Find where the given text appears and provide that cell's center as (X, Y) coordinate. 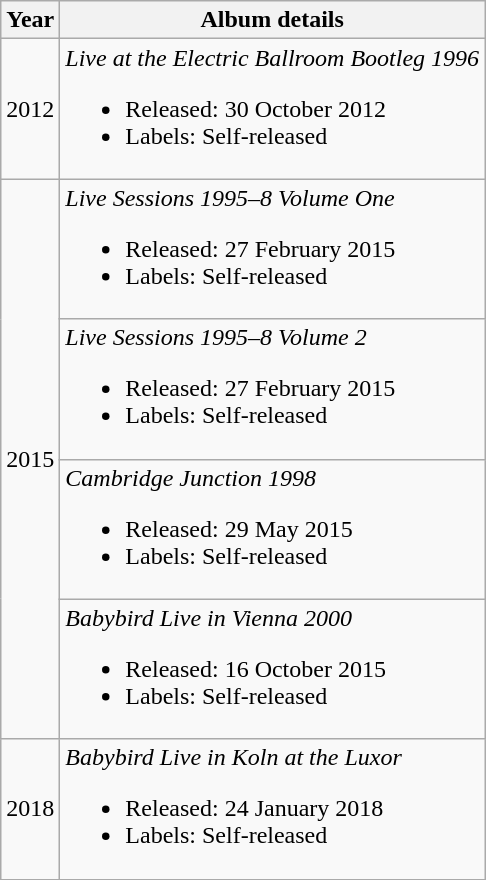
Live at the Electric Ballroom Bootleg 1996Released: 30 October 2012Labels: Self-released (272, 109)
Year (30, 20)
2018 (30, 809)
Babybird Live in Koln at the LuxorReleased: 24 January 2018Labels: Self-released (272, 809)
Album details (272, 20)
Cambridge Junction 1998Released: 29 May 2015Labels: Self-released (272, 529)
2015 (30, 459)
2012 (30, 109)
Live Sessions 1995–8 Volume OneReleased: 27 February 2015Labels: Self-released (272, 249)
Babybird Live in Vienna 2000Released: 16 October 2015Labels: Self-released (272, 669)
Live Sessions 1995–8 Volume 2Released: 27 February 2015Labels: Self-released (272, 389)
